From the cell containing the given text, extract its center point as (X, Y) coordinate. 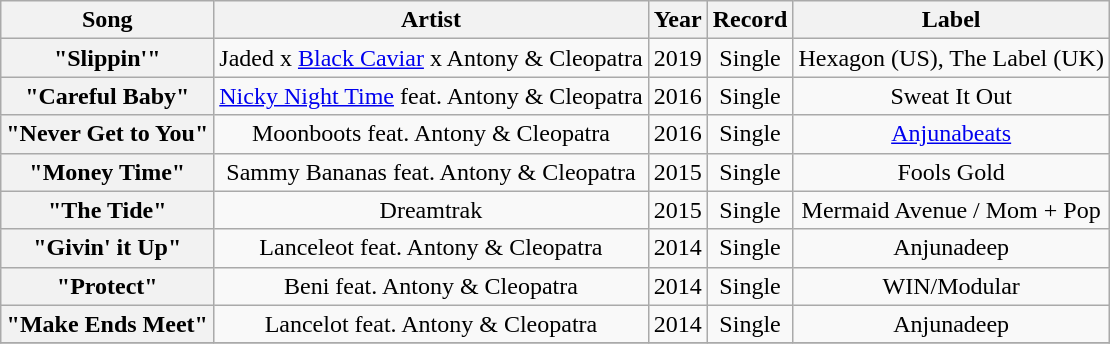
"Money Time" (108, 172)
Sweat It Out (952, 96)
"Protect" (108, 286)
Record (750, 20)
Lancelot feat. Antony & Cleopatra (431, 324)
Jaded x Black Caviar x Antony & Cleopatra (431, 58)
Label (952, 20)
Moonboots feat. Antony & Cleopatra (431, 134)
"Make Ends Meet" (108, 324)
Song (108, 20)
Lanceleot feat. Antony & Cleopatra (431, 248)
Year (678, 20)
Nicky Night Time feat. Antony & Cleopatra (431, 96)
Dreamtrak (431, 210)
2019 (678, 58)
Hexagon (US), The Label (UK) (952, 58)
"Slippin'" (108, 58)
Anjunabeats (952, 134)
Fools Gold (952, 172)
Mermaid Avenue / Mom + Pop (952, 210)
"Never Get to You" (108, 134)
WIN/Modular (952, 286)
Beni feat. Antony & Cleopatra (431, 286)
"Givin' it Up" (108, 248)
"The Tide" (108, 210)
Sammy Bananas feat. Antony & Cleopatra (431, 172)
"Careful Baby" (108, 96)
Artist (431, 20)
